Scan for the cell matching the given text and deliver its [X, Y] coordinate at center. 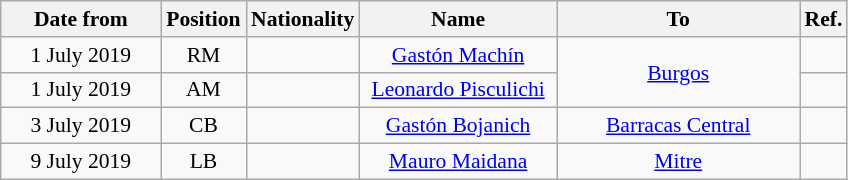
Mitre [678, 162]
AM [204, 90]
Ref. [824, 19]
Barracas Central [678, 126]
Nationality [302, 19]
To [678, 19]
LB [204, 162]
Date from [81, 19]
Mauro Maidana [458, 162]
Leonardo Pisculichi [458, 90]
9 July 2019 [81, 162]
RM [204, 55]
Gastón Machín [458, 55]
Position [204, 19]
3 July 2019 [81, 126]
Gastón Bojanich [458, 126]
CB [204, 126]
Name [458, 19]
Burgos [678, 72]
